Detect which cell encompasses the target text, then output its [x, y] center coordinate. 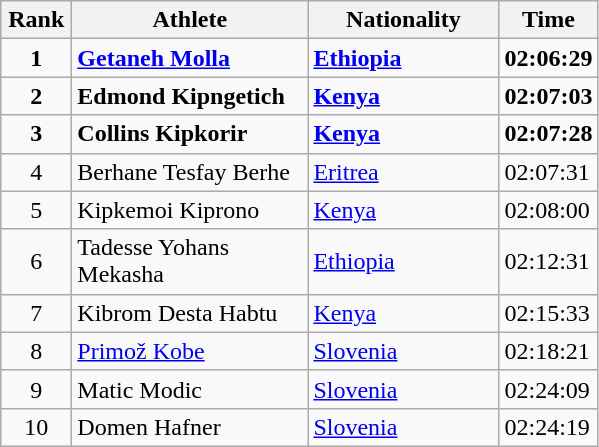
Rank [36, 20]
02:07:28 [548, 134]
5 [36, 210]
Matic Modic [190, 389]
2 [36, 96]
Tadesse Yohans Mekasha [190, 262]
3 [36, 134]
Kibrom Desta Habtu [190, 313]
Kipkemoi Kiprono [190, 210]
8 [36, 351]
Primož Kobe [190, 351]
02:15:33 [548, 313]
1 [36, 58]
Getaneh Molla [190, 58]
Eritrea [404, 172]
Berhane Tesfay Berhe [190, 172]
02:07:03 [548, 96]
Domen Hafner [190, 427]
6 [36, 262]
7 [36, 313]
Time [548, 20]
02:08:00 [548, 210]
02:24:09 [548, 389]
9 [36, 389]
4 [36, 172]
02:24:19 [548, 427]
Collins Kipkorir [190, 134]
Athlete [190, 20]
10 [36, 427]
02:07:31 [548, 172]
Nationality [404, 20]
Edmond Kipngetich [190, 96]
02:12:31 [548, 262]
02:18:21 [548, 351]
02:06:29 [548, 58]
